Identify which cell holds the provided text, then report its (X, Y) central coordinate. 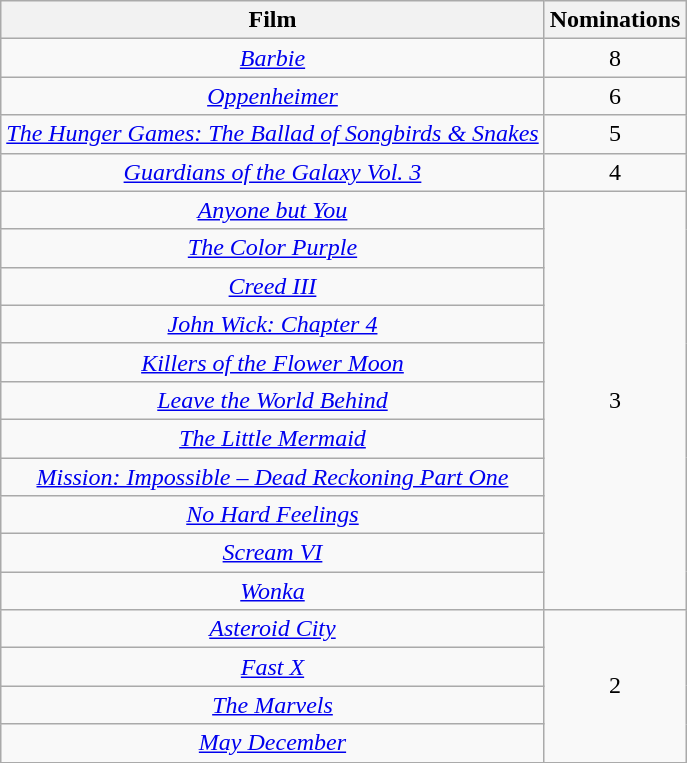
Scream VI (272, 553)
The Hunger Games: The Ballad of Songbirds & Snakes (272, 134)
Barbie (272, 58)
3 (615, 400)
Killers of the Flower Moon (272, 362)
2 (615, 686)
Anyone but You (272, 210)
Mission: Impossible – Dead Reckoning Part One (272, 477)
Film (272, 20)
Leave the World Behind (272, 400)
The Marvels (272, 705)
The Color Purple (272, 248)
Guardians of the Galaxy Vol. 3 (272, 172)
Wonka (272, 591)
4 (615, 172)
Fast X (272, 667)
The Little Mermaid (272, 438)
5 (615, 134)
Nominations (615, 20)
8 (615, 58)
John Wick: Chapter 4 (272, 324)
6 (615, 96)
No Hard Feelings (272, 515)
May December (272, 743)
Asteroid City (272, 629)
Creed III (272, 286)
Oppenheimer (272, 96)
